Find where the given text appears and provide that cell's center as (x, y) coordinate. 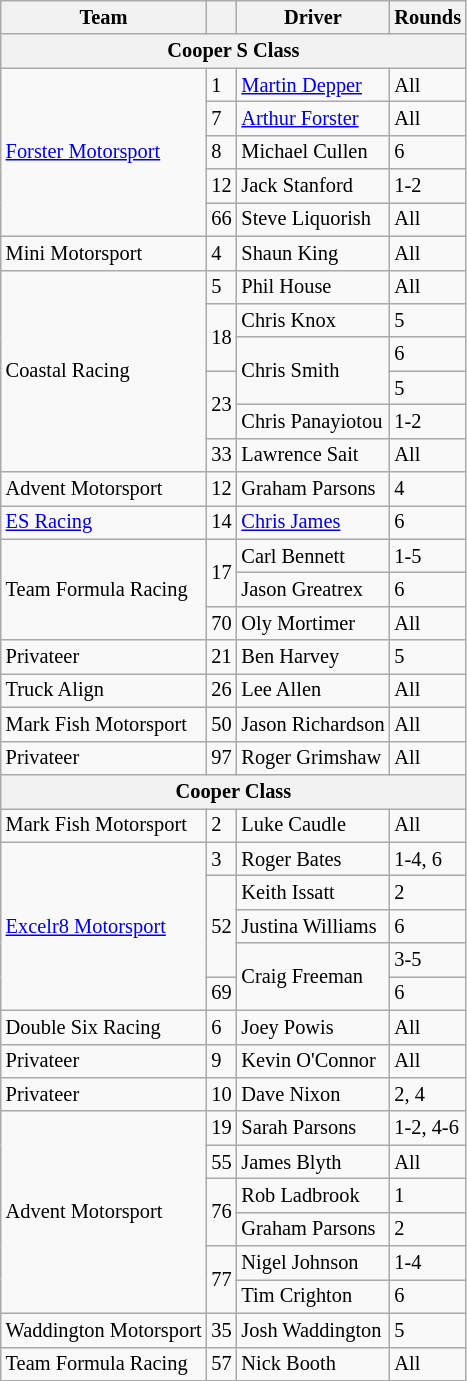
26 (221, 690)
Chris Panayiotou (312, 421)
Lawrence Sait (312, 455)
70 (221, 623)
Cooper Class (234, 791)
ES Racing (104, 522)
Dave Nixon (312, 1094)
Rounds (428, 17)
Truck Align (104, 690)
3 (221, 859)
14 (221, 522)
Martin Depper (312, 85)
50 (221, 724)
77 (221, 1280)
Ben Harvey (312, 657)
66 (221, 219)
Josh Waddington (312, 1330)
Chris Smith (312, 370)
1-5 (428, 556)
97 (221, 758)
James Blyth (312, 1162)
Justina Williams (312, 926)
Michael Cullen (312, 152)
Kevin O'Connor (312, 1061)
Excelr8 Motorsport (104, 926)
18 (221, 336)
Keith Issatt (312, 892)
Joey Powis (312, 1027)
Steve Liquorish (312, 219)
Forster Motorsport (104, 152)
1-4 (428, 1263)
10 (221, 1094)
Mini Motorsport (104, 253)
69 (221, 993)
Oly Mortimer (312, 623)
57 (221, 1364)
Shaun King (312, 253)
Craig Freeman (312, 976)
Luke Caudle (312, 825)
Phil House (312, 287)
1-2, 4-6 (428, 1128)
19 (221, 1128)
Rob Ladbrook (312, 1195)
Roger Bates (312, 859)
Sarah Parsons (312, 1128)
Carl Bennett (312, 556)
35 (221, 1330)
Nick Booth (312, 1364)
2, 4 (428, 1094)
Tim Crighton (312, 1296)
Double Six Racing (104, 1027)
Lee Allen (312, 690)
Waddington Motorsport (104, 1330)
76 (221, 1212)
33 (221, 455)
Chris Knox (312, 320)
3-5 (428, 960)
Team (104, 17)
8 (221, 152)
52 (221, 926)
Driver (312, 17)
Nigel Johnson (312, 1263)
Cooper S Class (234, 51)
7 (221, 118)
1-4, 6 (428, 859)
Jason Richardson (312, 724)
55 (221, 1162)
Roger Grimshaw (312, 758)
17 (221, 572)
Jason Greatrex (312, 589)
Jack Stanford (312, 186)
Chris James (312, 522)
Coastal Racing (104, 371)
23 (221, 404)
21 (221, 657)
9 (221, 1061)
Arthur Forster (312, 118)
